Return the [X, Y] coordinate for the center point of the cell that contains the specified text.  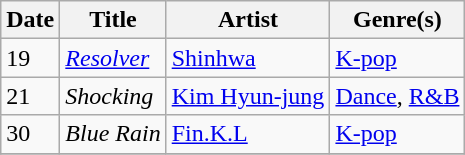
Fin.K.L [248, 134]
30 [30, 134]
Genre(s) [398, 20]
19 [30, 58]
Kim Hyun-jung [248, 96]
Title [113, 20]
Artist [248, 20]
Blue Rain [113, 134]
Date [30, 20]
Dance, R&B [398, 96]
Shocking [113, 96]
Shinhwa [248, 58]
Resolver [113, 58]
21 [30, 96]
